Pinpoint the cell where the given text exists, returning its (X, Y) midpoint coordinate. 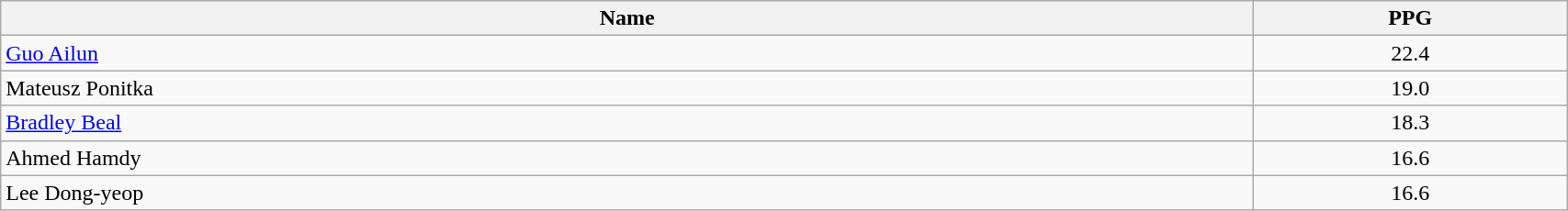
18.3 (1411, 123)
19.0 (1411, 88)
PPG (1411, 18)
22.4 (1411, 53)
Name (627, 18)
Mateusz Ponitka (627, 88)
Ahmed Hamdy (627, 158)
Guo Ailun (627, 53)
Bradley Beal (627, 123)
Lee Dong-yeop (627, 193)
